Provide the [X, Y] coordinate of the cell's center where the given text is located.  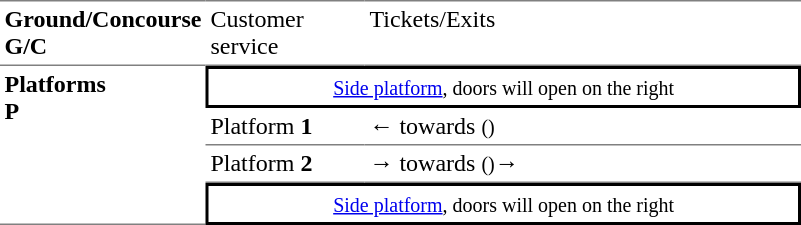
Customer service [286, 33]
Platform 1 [286, 127]
→ towards ()→ [583, 165]
PlatformsP [103, 146]
Platform 2 [286, 165]
← towards () [583, 127]
Tickets/Exits [583, 33]
Ground/ConcourseG/C [103, 33]
